Pinpoint the cell where the given text exists, returning its (X, Y) midpoint coordinate. 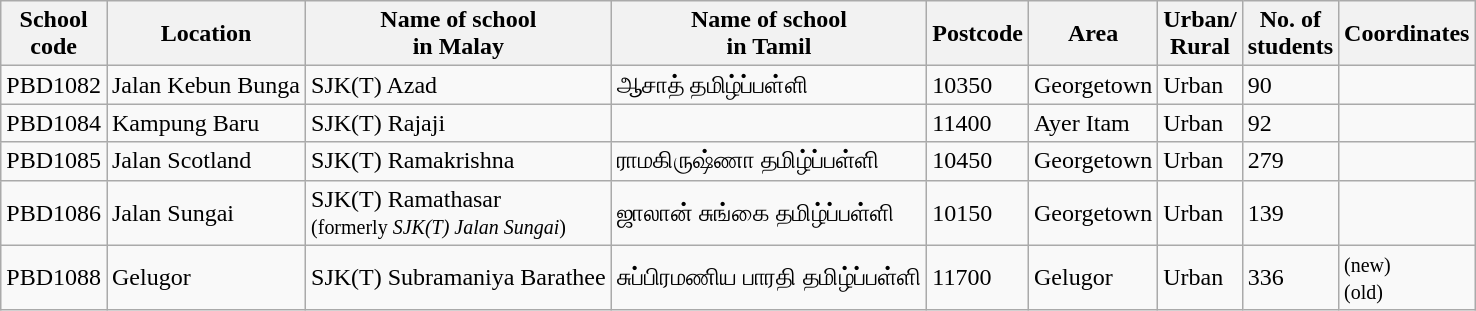
PBD1084 (54, 123)
Jalan Sungai (206, 212)
(new) (old) (1407, 278)
10150 (978, 212)
139 (1290, 212)
ஆசாத் தமிழ்ப்பள்ளி (769, 85)
92 (1290, 123)
PBD1086 (54, 212)
Postcode (978, 34)
Name of schoolin Malay (459, 34)
No. ofstudents (1290, 34)
11700 (978, 278)
SJK(T) Subramaniya Barathee (459, 278)
சுப்பிரமணிய பாரதி தமிழ்ப்பள்ளி (769, 278)
Kampung Baru (206, 123)
Name of schoolin Tamil (769, 34)
ராமகிருஷ்ணா தமிழ்ப்பள்ளி (769, 161)
Schoolcode (54, 34)
SJK(T) Azad (459, 85)
Jalan Kebun Bunga (206, 85)
SJK(T) Rajaji (459, 123)
11400 (978, 123)
Area (1092, 34)
10450 (978, 161)
Location (206, 34)
Coordinates (1407, 34)
336 (1290, 278)
SJK(T) Ramakrishna (459, 161)
SJK(T) Ramathasar(formerly SJK(T) Jalan Sungai) (459, 212)
10350 (978, 85)
PBD1085 (54, 161)
PBD1082 (54, 85)
279 (1290, 161)
ஜாலான் சுங்கை தமிழ்ப்பள்ளி (769, 212)
90 (1290, 85)
PBD1088 (54, 278)
Urban/Rural (1200, 34)
Ayer Itam (1092, 123)
Jalan Scotland (206, 161)
